Locate the cell with the specified text and output its [X, Y] center coordinate. 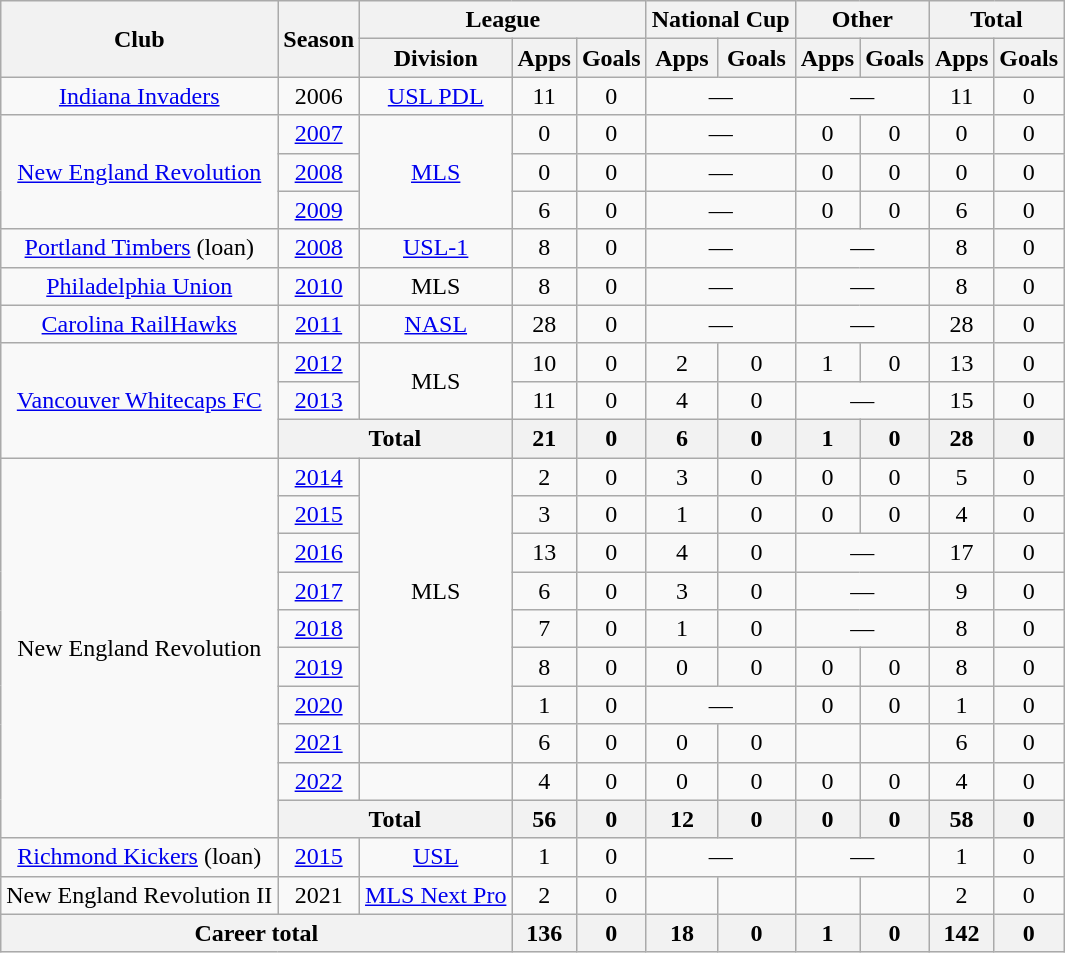
2019 [319, 667]
2013 [319, 400]
2010 [319, 286]
2018 [319, 629]
Club [140, 39]
7 [544, 629]
Vancouver Whitecaps FC [140, 400]
5 [961, 477]
USL PDL [436, 96]
2006 [319, 96]
Career total [256, 933]
56 [544, 819]
2012 [319, 362]
USL [436, 857]
Carolina RailHawks [140, 324]
Richmond Kickers (loan) [140, 857]
142 [961, 933]
15 [961, 400]
2016 [319, 553]
Other [862, 20]
Division [436, 58]
10 [544, 362]
Indiana Invaders [140, 96]
21 [544, 438]
136 [544, 933]
New England Revolution II [140, 895]
2017 [319, 591]
2014 [319, 477]
MLS Next Pro [436, 895]
17 [961, 553]
Philadelphia Union [140, 286]
2020 [319, 705]
2022 [319, 781]
2007 [319, 134]
18 [682, 933]
USL-1 [436, 248]
Portland Timbers (loan) [140, 248]
12 [682, 819]
National Cup [720, 20]
58 [961, 819]
2011 [319, 324]
Season [319, 39]
NASL [436, 324]
2009 [319, 210]
League [504, 20]
9 [961, 591]
